Capture the cell that displays the provided text and extract its [X, Y] central coordinate. 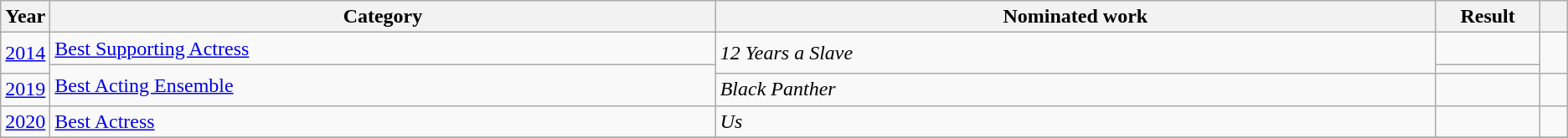
Best Acting Ensemble [383, 85]
2020 [25, 121]
Us [1075, 121]
Best Supporting Actress [383, 49]
12 Years a Slave [1075, 54]
2014 [25, 54]
Year [25, 17]
Best Actress [383, 121]
Result [1488, 17]
Category [383, 17]
Nominated work [1075, 17]
2019 [25, 89]
Black Panther [1075, 89]
